Find where the given text appears and provide that cell's center as [X, Y] coordinate. 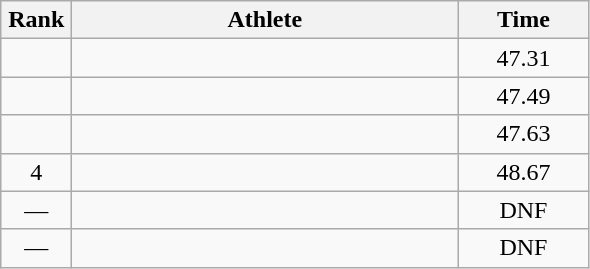
48.67 [524, 172]
Rank [36, 20]
4 [36, 172]
47.31 [524, 58]
Time [524, 20]
Athlete [265, 20]
47.63 [524, 134]
47.49 [524, 96]
